Capture the cell that displays the provided text and extract its (X, Y) central coordinate. 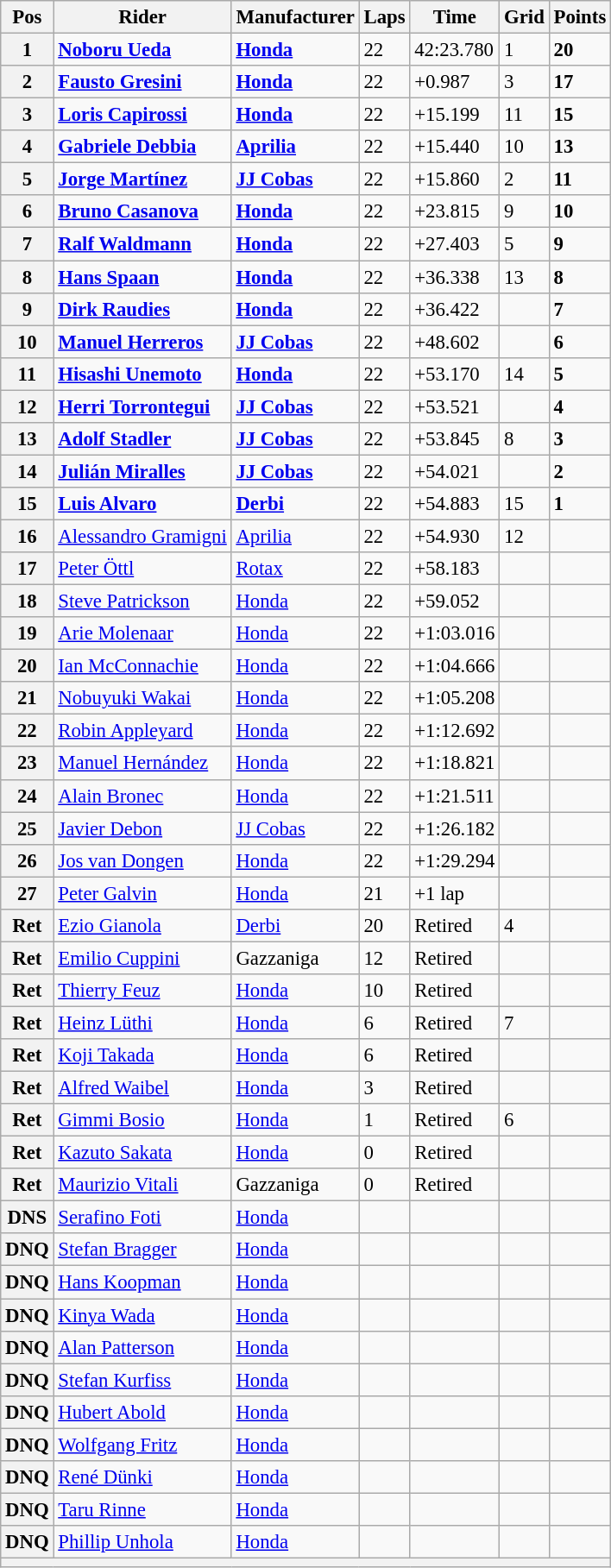
+1:04.666 (455, 666)
+58.183 (455, 569)
+15.860 (455, 179)
Alfred Waibel (142, 1088)
Nobuyuki Wakai (142, 698)
Thierry Feuz (142, 991)
Pos (28, 17)
Hisashi Unemoto (142, 374)
Laps (385, 17)
+27.403 (455, 244)
Rider (142, 17)
Wolfgang Fritz (142, 1445)
Gabriele Debbia (142, 147)
19 (28, 633)
Fausto Gresini (142, 82)
Manuel Hernández (142, 764)
Noboru Ueda (142, 50)
Hubert Abold (142, 1412)
+15.440 (455, 147)
Arie Molenaar (142, 633)
Grid (525, 17)
Taru Rinne (142, 1509)
Jos van Dongen (142, 860)
+53.170 (455, 374)
+0.987 (455, 82)
+1:12.692 (455, 731)
Jorge Martínez (142, 179)
+54.021 (455, 471)
Manuel Herreros (142, 342)
Koji Takada (142, 1055)
Julián Miralles (142, 471)
+36.338 (455, 277)
Peter Galvin (142, 893)
Stefan Kurfiss (142, 1380)
Phillip Unhola (142, 1542)
Kazuto Sakata (142, 1153)
DNS (28, 1218)
Robin Appleyard (142, 731)
+1:26.182 (455, 828)
Ralf Waldmann (142, 244)
+23.815 (455, 211)
Ezio Gianola (142, 926)
Herri Torrontegui (142, 406)
+1:21.511 (455, 796)
16 (28, 536)
+1:18.821 (455, 764)
Manufacturer (295, 17)
Stefan Bragger (142, 1250)
René Dünki (142, 1477)
Alan Patterson (142, 1347)
Bruno Casanova (142, 211)
Steve Patrickson (142, 601)
Alain Bronec (142, 796)
26 (28, 860)
42:23.780 (455, 50)
+15.199 (455, 115)
25 (28, 828)
Adolf Stadler (142, 439)
+59.052 (455, 601)
Rotax (295, 569)
Dirk Raudies (142, 309)
Kinya Wada (142, 1315)
+54.883 (455, 504)
24 (28, 796)
Peter Öttl (142, 569)
27 (28, 893)
+1 lap (455, 893)
Ian McConnachie (142, 666)
+53.521 (455, 406)
+48.602 (455, 342)
+1:29.294 (455, 860)
Luis Alvaro (142, 504)
+1:05.208 (455, 698)
Hans Koopman (142, 1282)
Serafino Foti (142, 1218)
Gimmi Bosio (142, 1120)
Hans Spaan (142, 277)
23 (28, 764)
18 (28, 601)
Javier Debon (142, 828)
+1:03.016 (455, 633)
Time (455, 17)
+36.422 (455, 309)
Points (580, 17)
Emilio Cuppini (142, 958)
+54.930 (455, 536)
+53.845 (455, 439)
Loris Capirossi (142, 115)
Alessandro Gramigni (142, 536)
Maurizio Vitali (142, 1185)
Heinz Lüthi (142, 1023)
